Locate the cell with the specified text and output its [X, Y] center coordinate. 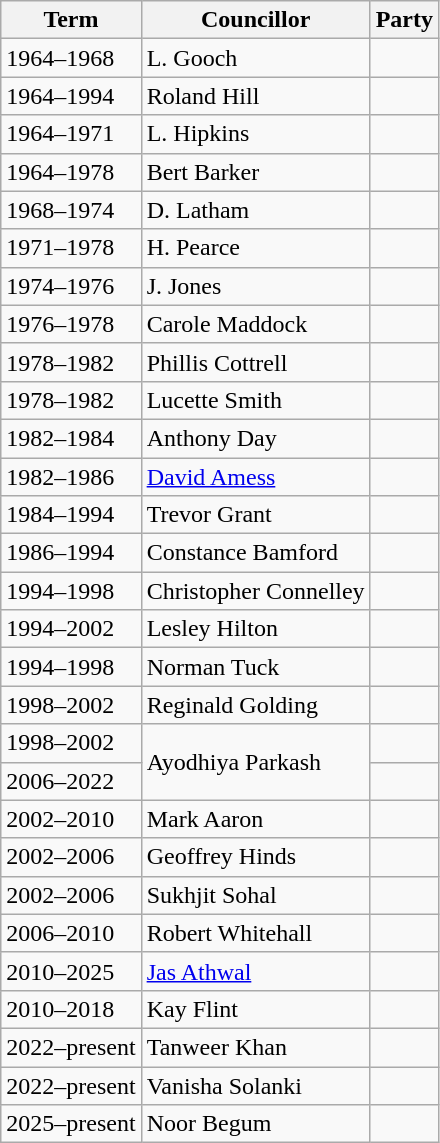
2010–2025 [71, 971]
Ayodhiya Parkash [256, 762]
Carole Maddock [256, 324]
Mark Aaron [256, 819]
L. Hipkins [256, 134]
H. Pearce [256, 248]
Reginald Golding [256, 705]
1974–1976 [71, 286]
1986–1994 [71, 553]
J. Jones [256, 286]
1964–1994 [71, 96]
1976–1978 [71, 324]
Vanisha Solanki [256, 1085]
Robert Whitehall [256, 933]
Anthony Day [256, 438]
1982–1986 [71, 477]
2006–2022 [71, 781]
1968–1974 [71, 210]
2006–2010 [71, 933]
1964–1971 [71, 134]
D. Latham [256, 210]
Party [404, 20]
Christopher Connelley [256, 591]
Constance Bamford [256, 553]
1964–1978 [71, 172]
1971–1978 [71, 248]
1994–2002 [71, 629]
Phillis Cottrell [256, 362]
Term [71, 20]
Bert Barker [256, 172]
Jas Athwal [256, 971]
Councillor [256, 20]
Norman Tuck [256, 667]
L. Gooch [256, 58]
David Amess [256, 477]
1982–1984 [71, 438]
Kay Flint [256, 1009]
Lesley Hilton [256, 629]
Noor Begum [256, 1124]
2010–2018 [71, 1009]
Geoffrey Hinds [256, 857]
Tanweer Khan [256, 1047]
1964–1968 [71, 58]
2025–present [71, 1124]
Roland Hill [256, 96]
Trevor Grant [256, 515]
2002–2010 [71, 819]
1984–1994 [71, 515]
Lucette Smith [256, 400]
Sukhjit Sohal [256, 895]
